For the text-containing cell, return its midpoint in [X, Y] coordinate format. 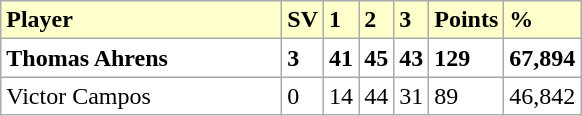
129 [466, 58]
Points [466, 20]
Thomas Ahrens [142, 58]
67,894 [542, 58]
14 [342, 96]
Victor Campos [142, 96]
Player [142, 20]
43 [412, 58]
0 [303, 96]
SV [303, 20]
31 [412, 96]
44 [376, 96]
46,842 [542, 96]
% [542, 20]
89 [466, 96]
41 [342, 58]
2 [376, 20]
1 [342, 20]
45 [376, 58]
